Provide the [X, Y] coordinate of the cell's center where the given text is located.  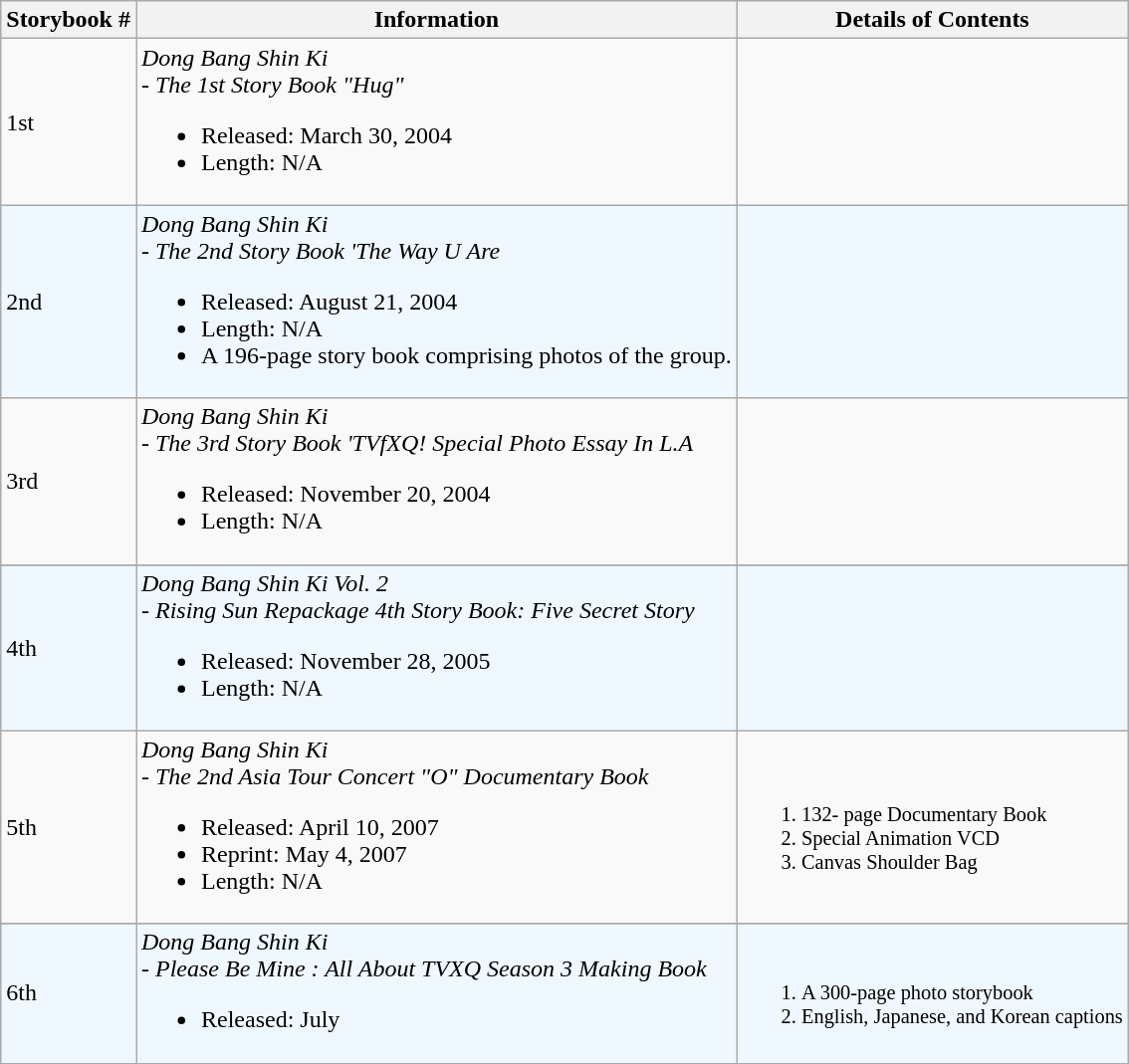
Storybook # [69, 20]
Dong Bang Shin Ki - The 1st Story Book "Hug"Released: March 30, 2004Length: N/A [436, 121]
Details of Contents [932, 20]
Information [436, 20]
Dong Bang Shin Ki - The 2nd Asia Tour Concert "O" Documentary BookReleased: April 10, 2007Reprint: May 4, 2007Length: N/A [436, 827]
Dong Bang Shin Ki - The 2nd Story Book 'The Way U AreReleased: August 21, 2004Length: N/AA 196-page story book comprising photos of the group. [436, 302]
2nd [69, 302]
Dong Bang Shin Ki - The 3rd Story Book 'TVfXQ! Special Photo Essay In L.AReleased: November 20, 2004Length: N/A [436, 482]
5th [69, 827]
A 300-page photo storybookEnglish, Japanese, and Korean captions [932, 993]
3rd [69, 482]
Dong Bang Shin Ki - Please Be Mine : All About TVXQ Season 3 Making Book Released: July [436, 993]
Dong Bang Shin Ki Vol. 2 - Rising Sun Repackage 4th Story Book: Five Secret Story Released: November 28, 2005Length: N/A [436, 647]
4th [69, 647]
6th [69, 993]
132- page Documentary BookSpecial Animation VCDCanvas Shoulder Bag [932, 827]
1st [69, 121]
